Scan for the cell matching the given text and deliver its [X, Y] coordinate at center. 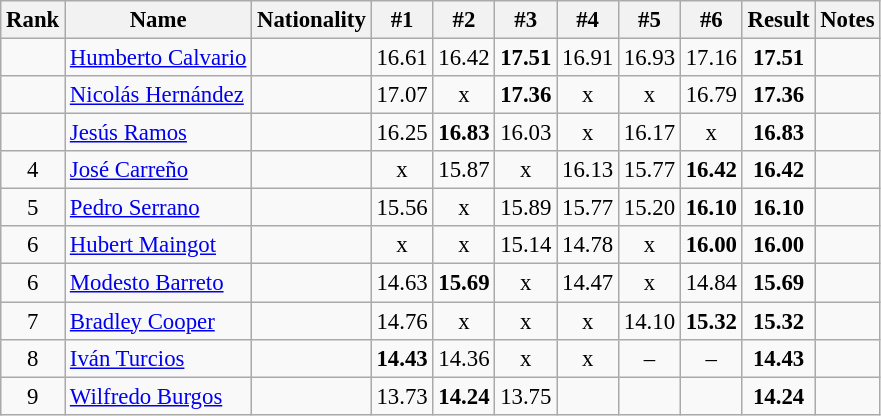
16.79 [711, 95]
Bradley Cooper [158, 321]
16.61 [402, 58]
#5 [650, 20]
17.16 [711, 58]
Name [158, 20]
#3 [526, 20]
15.20 [650, 208]
5 [33, 208]
14.36 [464, 358]
13.75 [526, 396]
16.13 [588, 170]
16.93 [650, 58]
15.56 [402, 208]
16.03 [526, 133]
16.91 [588, 58]
13.73 [402, 396]
8 [33, 358]
9 [33, 396]
Result [778, 20]
#6 [711, 20]
Nicolás Hernández [158, 95]
#4 [588, 20]
14.84 [711, 283]
Hubert Maingot [158, 245]
Iván Turcios [158, 358]
Jesús Ramos [158, 133]
14.10 [650, 321]
Wilfredo Burgos [158, 396]
15.89 [526, 208]
#1 [402, 20]
Nationality [312, 20]
16.25 [402, 133]
14.63 [402, 283]
Notes [848, 20]
14.76 [402, 321]
16.17 [650, 133]
Humberto Calvario [158, 58]
15.87 [464, 170]
14.47 [588, 283]
17.07 [402, 95]
Pedro Serrano [158, 208]
Rank [33, 20]
4 [33, 170]
7 [33, 321]
15.14 [526, 245]
José Carreño [158, 170]
14.78 [588, 245]
#2 [464, 20]
Modesto Barreto [158, 283]
